Search for the cell housing the specified text and yield its [x, y] center coordinate. 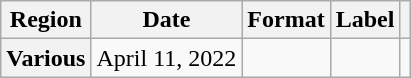
Label [365, 20]
Various [46, 58]
April 11, 2022 [166, 58]
Format [286, 20]
Date [166, 20]
Region [46, 20]
